Scan for the cell matching the given text and deliver its (x, y) coordinate at center. 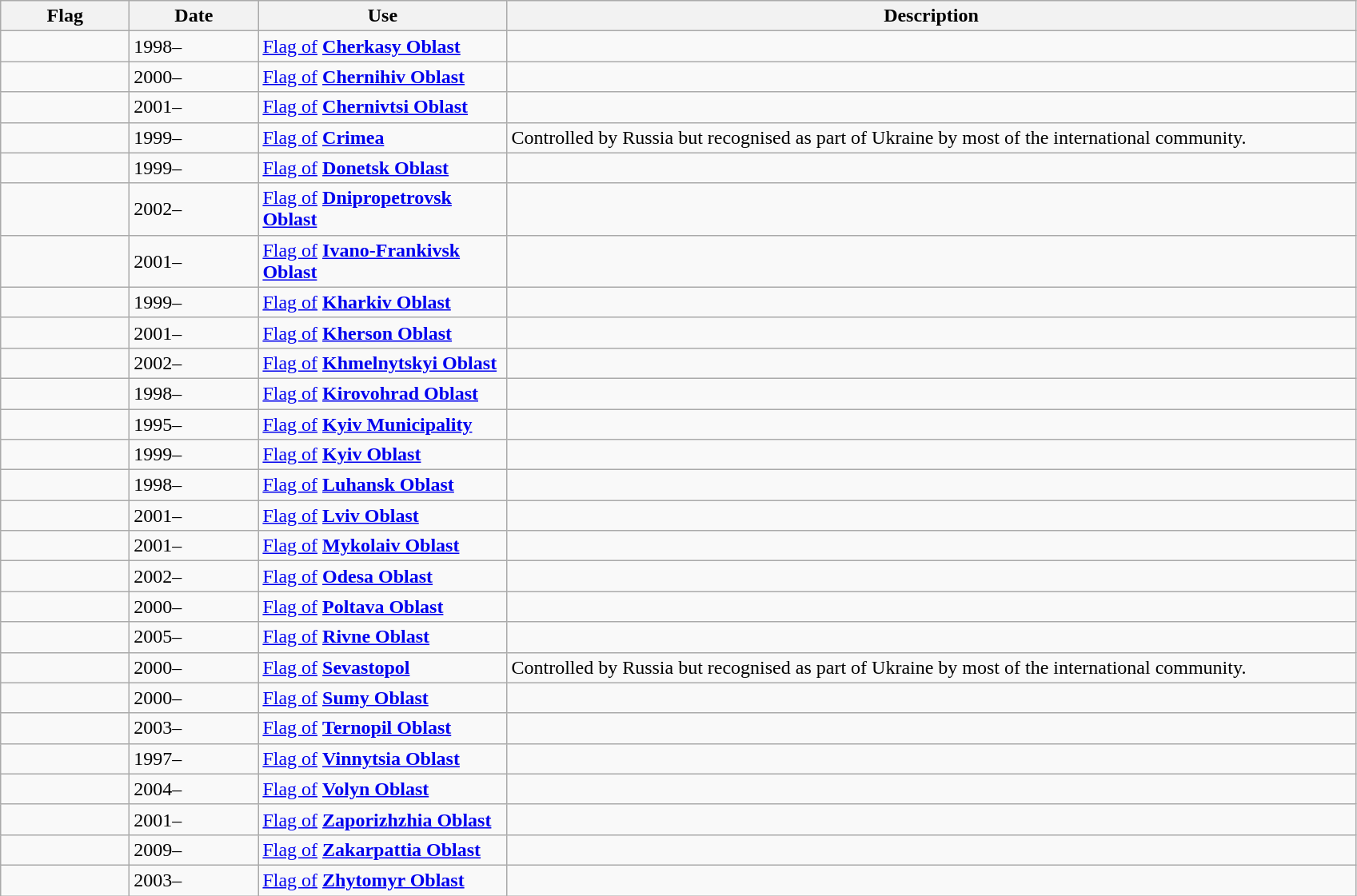
Flag of Odesa Oblast (382, 576)
Flag of Cherkasy Oblast (382, 46)
Flag of Volyn Oblast (382, 789)
Flag of Ternopil Oblast (382, 728)
Use (382, 16)
Flag of Sevastopol (382, 667)
2004– (194, 789)
Flag of Zakarpattia Oblast (382, 850)
Flag of Rivne Oblast (382, 637)
Description (931, 16)
Flag of Zaporizhzhia Oblast (382, 819)
Flag of Zhytomyr Oblast (382, 880)
1995– (194, 424)
Date (194, 16)
Flag of Sumy Oblast (382, 698)
Flag of Poltava Oblast (382, 607)
Flag of Mykolaiv Oblast (382, 546)
Flag of Kyiv Oblast (382, 455)
Flag of Ivano-Frankivsk Oblast (382, 261)
Flag of Crimea (382, 137)
2009– (194, 850)
Flag of Kherson Oblast (382, 333)
2005– (194, 637)
Flag of Lviv Oblast (382, 516)
Flag of Khmelnytskyi Oblast (382, 363)
1997– (194, 759)
Flag (66, 16)
Flag of Luhansk Oblast (382, 485)
Flag of Chernivtsi Oblast (382, 107)
Flag of Dnipropetrovsk Oblast (382, 209)
Flag of Vinnytsia Oblast (382, 759)
Flag of Chernihiv Oblast (382, 77)
Flag of Donetsk Oblast (382, 168)
Flag of Kyiv Municipality (382, 424)
Flag of Kirovohrad Oblast (382, 393)
Flag of Kharkiv Oblast (382, 302)
